Determine the (X, Y) coordinate at the center of the cell enclosing the given text.  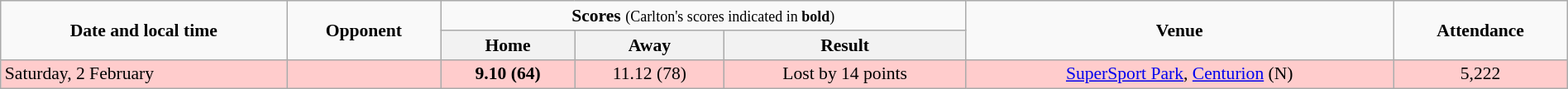
Attendance (1480, 30)
Home (508, 45)
Lost by 14 points (845, 74)
5,222 (1480, 74)
SuperSport Park, Centurion (N) (1179, 74)
Scores (Carlton's scores indicated in bold) (703, 16)
Date and local time (144, 30)
9.10 (64) (508, 74)
Saturday, 2 February (144, 74)
Opponent (364, 30)
Away (649, 45)
Venue (1179, 30)
11.12 (78) (649, 74)
Result (845, 45)
